Identify which cell holds the provided text, then report its (x, y) central coordinate. 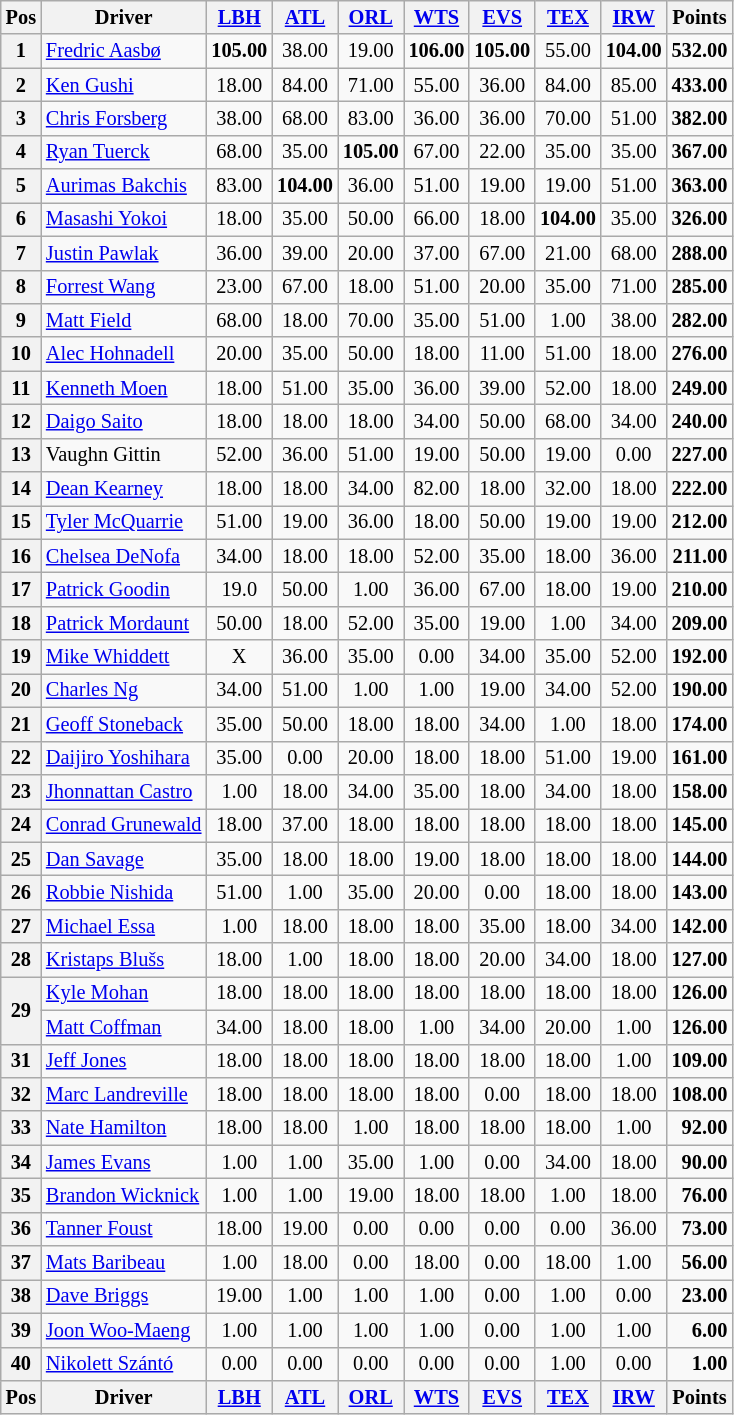
Chelsea DeNofa (124, 556)
73.00 (700, 1229)
Charles Ng (124, 690)
7 (21, 253)
144.00 (700, 859)
326.00 (700, 219)
33 (21, 1128)
82.00 (437, 489)
4 (21, 152)
Ryan Tuerck (124, 152)
142.00 (700, 926)
Fredric Aasbø (124, 51)
Chris Forsberg (124, 118)
X (239, 657)
Tanner Foust (124, 1229)
Robbie Nishida (124, 892)
Geoff Stoneback (124, 724)
90.00 (700, 1162)
Brandon Wicknick (124, 1195)
1 (21, 51)
18 (21, 623)
31 (21, 1061)
143.00 (700, 892)
Matt Coffman (124, 1027)
Conrad Grunewald (124, 825)
109.00 (700, 1061)
Dave Briggs (124, 1296)
76.00 (700, 1195)
Ken Gushi (124, 85)
127.00 (700, 960)
Mike Whiddett (124, 657)
Kenneth Moen (124, 388)
11 (21, 388)
158.00 (700, 791)
Jhonnattan Castro (124, 791)
24 (21, 825)
13 (21, 455)
240.00 (700, 421)
32 (21, 1094)
28 (21, 960)
Dan Savage (124, 859)
21 (21, 724)
85.00 (634, 85)
222.00 (700, 489)
433.00 (700, 85)
Vaughn Gittin (124, 455)
212.00 (700, 522)
10 (21, 354)
James Evans (124, 1162)
249.00 (700, 388)
26 (21, 892)
32.00 (568, 489)
21.00 (568, 253)
532.00 (700, 51)
Mats Baribeau (124, 1263)
37 (21, 1263)
276.00 (700, 354)
19 (21, 657)
34 (21, 1162)
17 (21, 589)
38 (21, 1296)
20 (21, 690)
Daigo Saito (124, 421)
382.00 (700, 118)
5 (21, 186)
Forrest Wang (124, 287)
11.00 (502, 354)
288.00 (700, 253)
211.00 (700, 556)
108.00 (700, 1094)
363.00 (700, 186)
56.00 (700, 1263)
Kyle Mohan (124, 993)
12 (21, 421)
6 (21, 219)
25 (21, 859)
209.00 (700, 623)
Joon Woo-Maeng (124, 1330)
Daijiro Yoshihara (124, 758)
2 (21, 85)
174.00 (700, 724)
27 (21, 926)
8 (21, 287)
6.00 (700, 1330)
282.00 (700, 320)
35 (21, 1195)
190.00 (700, 690)
Masashi Yokoi (124, 219)
66.00 (437, 219)
15 (21, 522)
Nate Hamilton (124, 1128)
367.00 (700, 152)
Dean Kearney (124, 489)
Tyler McQuarrie (124, 522)
Marc Landreville (124, 1094)
285.00 (700, 287)
19.0 (239, 589)
3 (21, 118)
Patrick Mordaunt (124, 623)
161.00 (700, 758)
23 (21, 791)
92.00 (700, 1128)
40 (21, 1364)
192.00 (700, 657)
Aurimas Bakchis (124, 186)
22 (21, 758)
145.00 (700, 825)
Patrick Goodin (124, 589)
Jeff Jones (124, 1061)
210.00 (700, 589)
227.00 (700, 455)
Nikolett Szántó (124, 1364)
106.00 (437, 51)
Justin Pawlak (124, 253)
29 (21, 1010)
22.00 (502, 152)
14 (21, 489)
39 (21, 1330)
16 (21, 556)
Alec Hohnadell (124, 354)
Michael Essa (124, 926)
Kristaps Blušs (124, 960)
9 (21, 320)
Matt Field (124, 320)
36 (21, 1229)
